Output the [X, Y] coordinate of the center of the cell containing the given text.  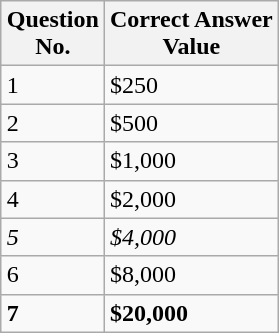
$500 [191, 123]
$8,000 [191, 275]
1 [52, 85]
$20,000 [191, 313]
7 [52, 313]
$250 [191, 85]
Correct AnswerValue [191, 34]
$2,000 [191, 199]
$4,000 [191, 237]
$1,000 [191, 161]
3 [52, 161]
2 [52, 123]
4 [52, 199]
QuestionNo. [52, 34]
6 [52, 275]
5 [52, 237]
